Detect which cell encompasses the target text, then output its (x, y) center coordinate. 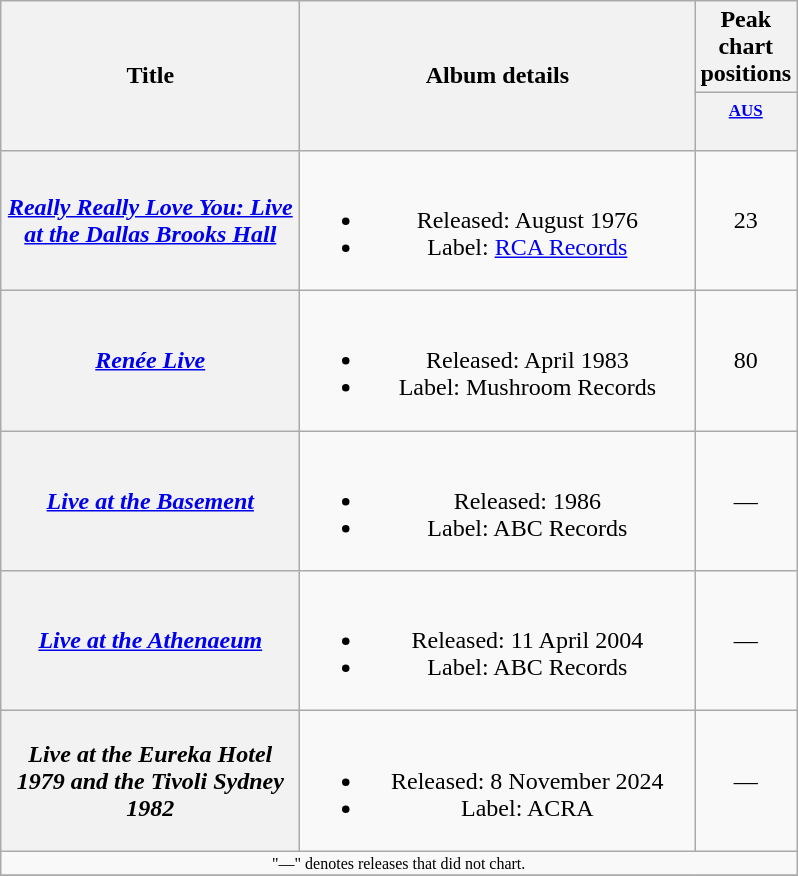
23 (746, 220)
"—" denotes releases that did not chart. (399, 863)
Released: 11 April 2004Label: ABC Records (498, 641)
Live at the Eureka Hotel 1979 and the Tivoli Sydney 1982 (150, 781)
Live at the Athenaeum (150, 641)
Peak chart positions (746, 47)
Renée Live (150, 361)
Released: 8 November 2024Label: ACRA (498, 781)
Released: April 1983Label: Mushroom Records (498, 361)
Released: August 1976Label: RCA Records (498, 220)
Title (150, 76)
Live at the Basement (150, 501)
AUS (746, 122)
Really Really Love You: Live at the Dallas Brooks Hall (150, 220)
80 (746, 361)
Album details (498, 76)
Released: 1986Label: ABC Records (498, 501)
